For the text-containing cell, return its midpoint in (X, Y) coordinate format. 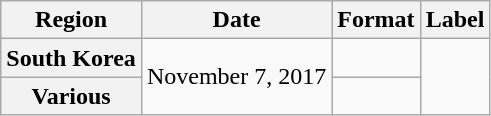
Various (72, 96)
Label (455, 20)
November 7, 2017 (236, 77)
Region (72, 20)
Date (236, 20)
South Korea (72, 58)
Format (376, 20)
